From the cell containing the given text, extract its center point as (X, Y) coordinate. 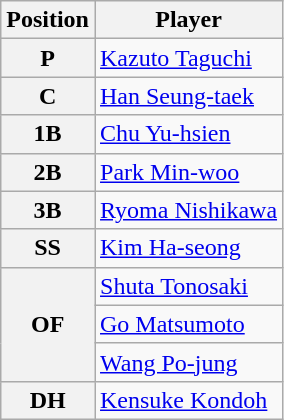
Position (48, 20)
P (48, 58)
Kazuto Taguchi (188, 58)
Ryoma Nishikawa (188, 210)
Kim Ha-seong (188, 248)
Han Seung-taek (188, 96)
DH (48, 400)
SS (48, 248)
3B (48, 210)
C (48, 96)
Shuta Tonosaki (188, 286)
Wang Po-jung (188, 362)
Chu Yu-hsien (188, 134)
Park Min-woo (188, 172)
Player (188, 20)
Go Matsumoto (188, 324)
2B (48, 172)
1B (48, 134)
Kensuke Kondoh (188, 400)
OF (48, 324)
